Capture the cell that displays the provided text and extract its [x, y] central coordinate. 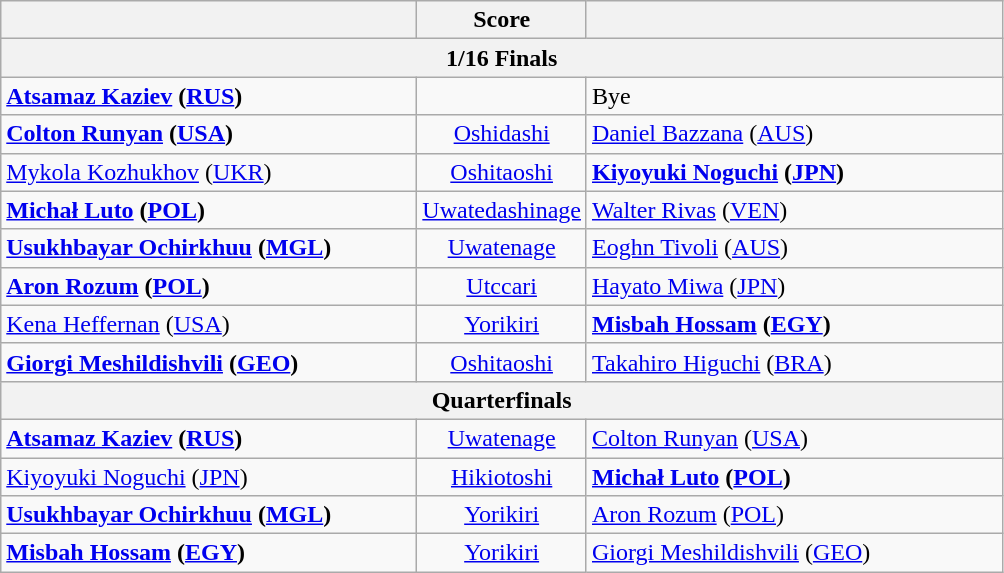
Bye [794, 96]
Walter Rivas (VEN) [794, 210]
Mykola Kozhukhov (UKR) [209, 172]
Kena Heffernan (USA) [209, 324]
Score [502, 20]
Hayato Miwa (JPN) [794, 286]
Quarterfinals [502, 400]
Takahiro Higuchi (BRA) [794, 362]
Uwatedashinage [502, 210]
Hikiotoshi [502, 477]
Oshidashi [502, 134]
Daniel Bazzana (AUS) [794, 134]
1/16 Finals [502, 58]
Utccari [502, 286]
Eoghn Tivoli (AUS) [794, 248]
